Return [X, Y] of the center of cell containing provided text 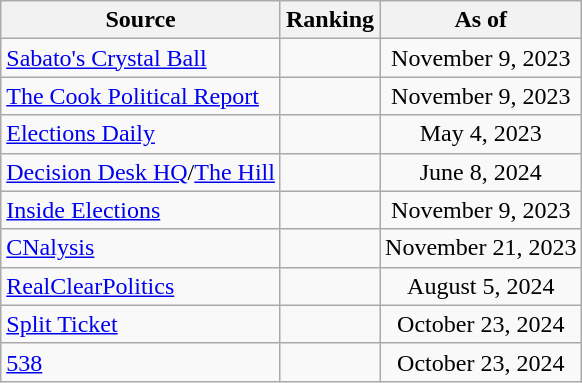
Elections Daily [141, 134]
CNalysis [141, 248]
August 5, 2024 [481, 286]
November 21, 2023 [481, 248]
The Cook Political Report [141, 96]
As of [481, 20]
Inside Elections [141, 210]
Split Ticket [141, 324]
Decision Desk HQ/The Hill [141, 172]
Sabato's Crystal Ball [141, 58]
Ranking [330, 20]
RealClearPolitics [141, 286]
May 4, 2023 [481, 134]
Source [141, 20]
538 [141, 362]
June 8, 2024 [481, 172]
